Search for the cell housing the specified text and yield its [x, y] center coordinate. 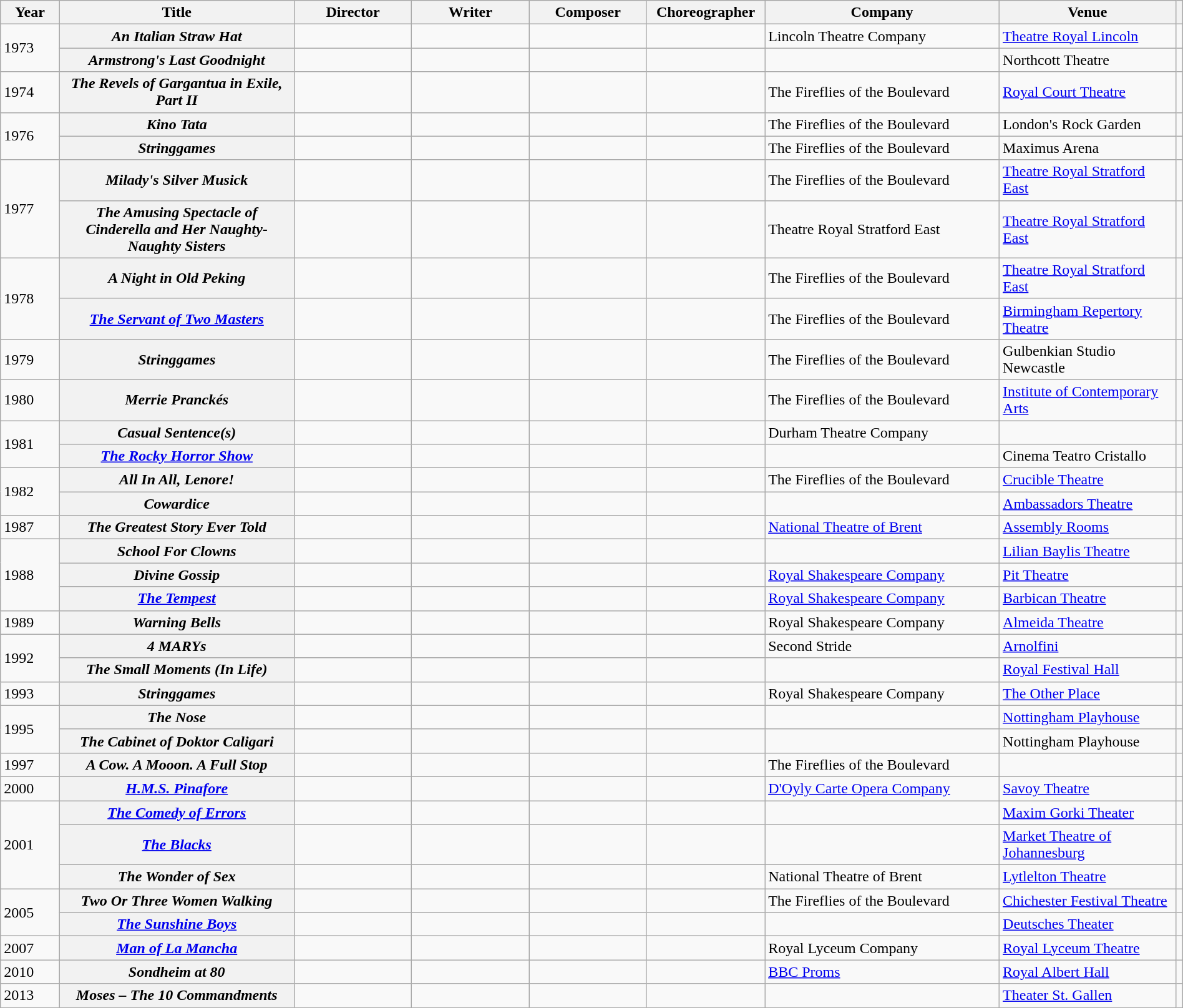
Durham Theatre Company [882, 433]
1977 [30, 208]
Royal Lyceum Company [882, 948]
Casual Sentence(s) [177, 433]
Lilian Baylis Theatre [1088, 551]
1992 [30, 658]
1997 [30, 765]
1973 [30, 48]
Arnolfini [1088, 646]
H.M.S. Pinafore [177, 788]
1978 [30, 298]
Sondheim at 80 [177, 972]
1974 [30, 92]
Barbican Theatre [1088, 599]
1979 [30, 360]
Northcott Theatre [1088, 60]
2005 [30, 913]
Royal Lyceum Theatre [1088, 948]
Maxim Gorki Theater [1088, 812]
1993 [30, 693]
Market Theatre of Johannesburg [1088, 845]
Divine Gossip [177, 575]
BBC Proms [882, 972]
The Wonder of Sex [177, 877]
2000 [30, 788]
Writer [470, 12]
Kino Tata [177, 124]
Chichester Festival Theatre [1088, 901]
Merrie Pranckés [177, 399]
A Night in Old Peking [177, 278]
1989 [30, 622]
Moses – The 10 Commandments [177, 996]
1980 [30, 399]
1976 [30, 136]
Director [353, 12]
Year [30, 12]
Cowardice [177, 504]
An Italian Straw Hat [177, 36]
The Rocky Horror Show [177, 456]
Two Or Three Women Walking [177, 901]
Almeida Theatre [1088, 622]
Theater St. Gallen [1088, 996]
The Small Moments (In Life) [177, 670]
Maximus Arena [1088, 148]
Deutsches Theater [1088, 924]
Second Stride [882, 646]
The Nose [177, 717]
The Other Place [1088, 693]
The Revels of Gargantua in Exile, Part II [177, 92]
Gulbenkian Studio Newcastle [1088, 360]
2001 [30, 844]
Warning Bells [177, 622]
2010 [30, 972]
The Amusing Spectacle of Cinderella and Her Naughty-Naughty Sisters [177, 229]
Venue [1088, 12]
Cinema Teatro Cristallo [1088, 456]
The Servant of Two Masters [177, 318]
The Blacks [177, 845]
2007 [30, 948]
4 MARYs [177, 646]
Theatre Royal Lincoln [1088, 36]
The Greatest Story Ever Told [177, 527]
Royal Albert Hall [1088, 972]
Birmingham Repertory Theatre [1088, 318]
All In All, Lenore! [177, 480]
Man of La Mancha [177, 948]
Assembly Rooms [1088, 527]
Savoy Theatre [1088, 788]
London's Rock Garden [1088, 124]
Composer [588, 12]
Armstrong's Last Goodnight [177, 60]
Royal Festival Hall [1088, 670]
Milady's Silver Musick [177, 180]
1981 [30, 444]
Lincoln Theatre Company [882, 36]
Lytlelton Theatre [1088, 877]
Ambassadors Theatre [1088, 504]
Pit Theatre [1088, 575]
Institute of Contemporary Arts [1088, 399]
Crucible Theatre [1088, 480]
1988 [30, 575]
D'Oyly Carte Opera Company [882, 788]
1982 [30, 492]
2013 [30, 996]
School For Clowns [177, 551]
A Cow. A Mooon. A Full Stop [177, 765]
Company [882, 12]
The Sunshine Boys [177, 924]
Royal Court Theatre [1088, 92]
Choreographer [705, 12]
1995 [30, 729]
The Tempest [177, 599]
The Comedy of Errors [177, 812]
Title [177, 12]
The Cabinet of Doktor Caligari [177, 741]
1987 [30, 527]
